Detect which cell encompasses the target text, then output its (X, Y) center coordinate. 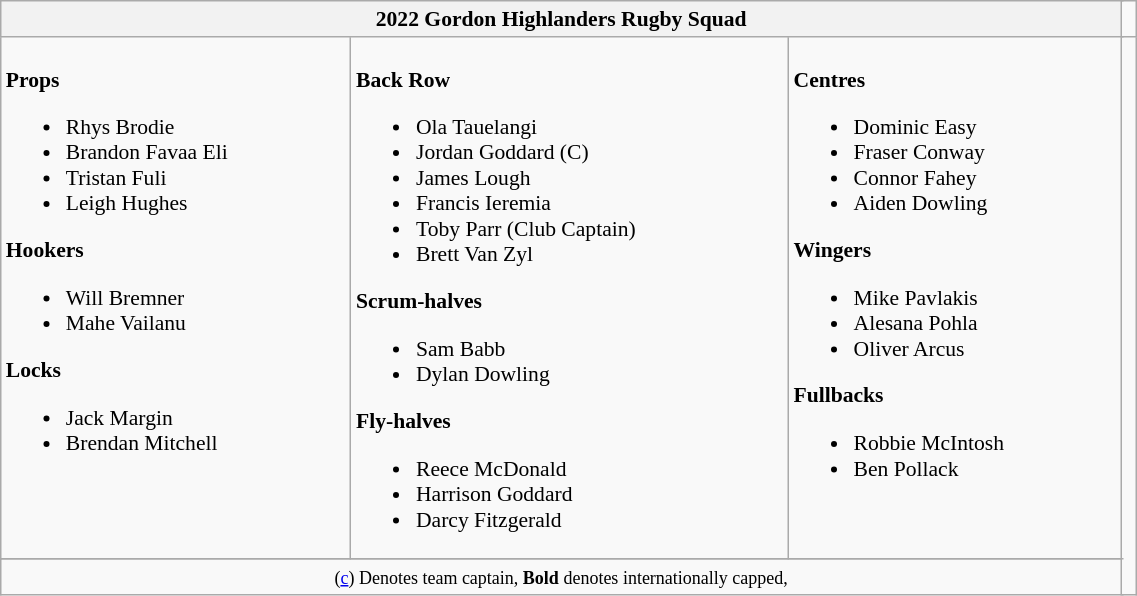
PropsRhys BrodieBrandon Favaa Eli Tristan FuliLeigh HughesHookers Will Bremner Mahe VailanuLocks Jack Margin Brendan Mitchell (176, 298)
Centres Dominic Easy Fraser Conway Connor Fahey Aiden DowlingWingers Mike Pavlakis Alesana Pohla Oliver ArcusFullbacksRobbie McIntosh Ben Pollack (954, 298)
(c) Denotes team captain, Bold denotes internationally capped, (562, 577)
2022 Gordon Highlanders Rugby Squad (562, 19)
